Pinpoint the cell where the given text exists, returning its (X, Y) midpoint coordinate. 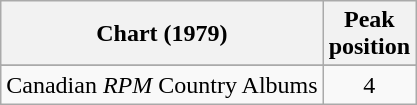
Peakposition (369, 34)
Chart (1979) (162, 34)
4 (369, 85)
Canadian RPM Country Albums (162, 85)
